Return the (x, y) coordinate for the center point of the cell that contains the specified text.  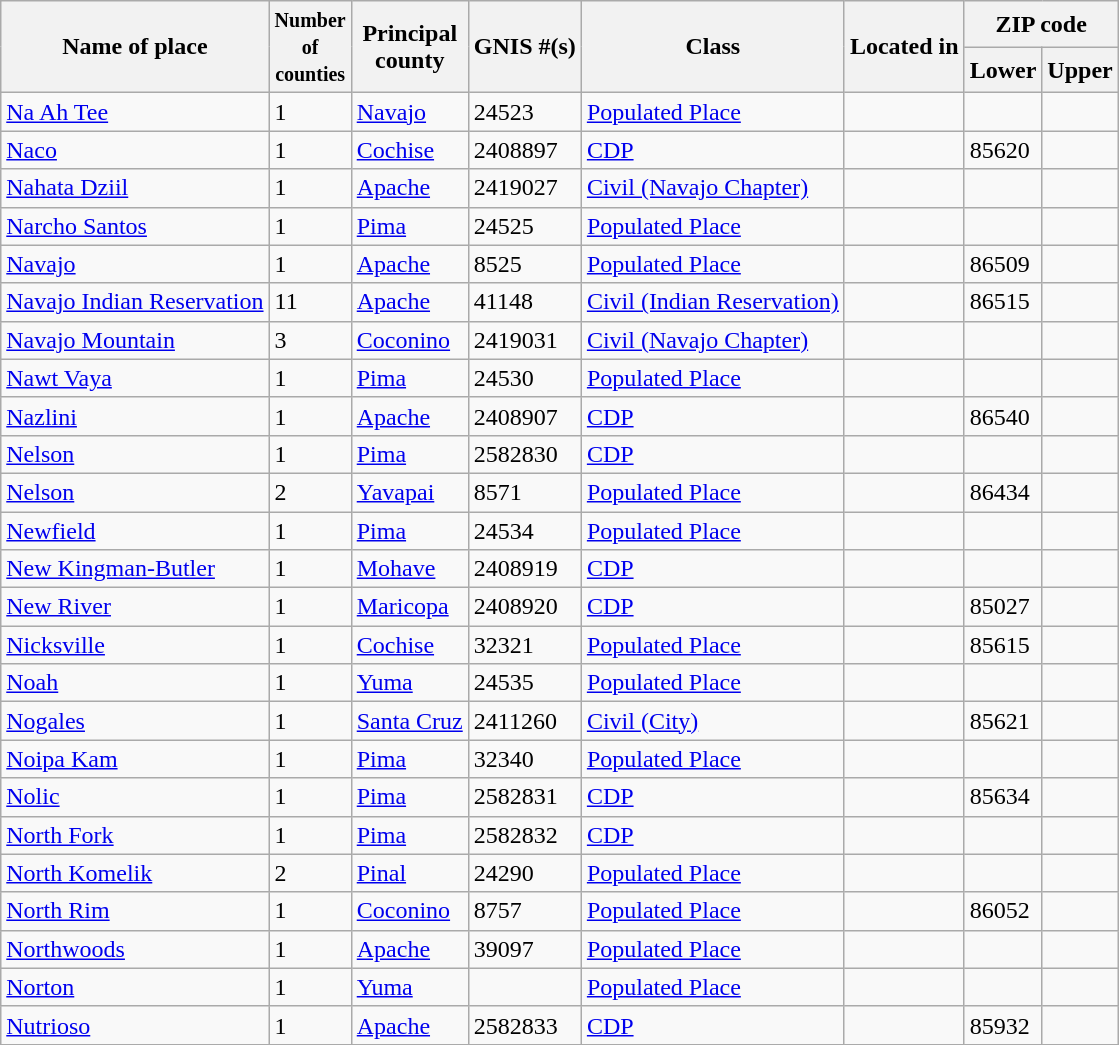
39097 (524, 949)
85027 (1003, 607)
Principal county (410, 47)
Na Ah Tee (135, 112)
85634 (1003, 797)
11 (310, 302)
8757 (524, 911)
Nazlini (135, 416)
2582833 (524, 1025)
3 (310, 340)
86515 (1003, 302)
Nahata Dziil (135, 188)
Nicksville (135, 645)
2419031 (524, 340)
Name of place (135, 47)
2582832 (524, 835)
New River (135, 607)
32321 (524, 645)
Nolic (135, 797)
85932 (1003, 1025)
Norton (135, 987)
32340 (524, 759)
24290 (524, 873)
41148 (524, 302)
GNIS #(s) (524, 47)
2582830 (524, 454)
24535 (524, 683)
North Fork (135, 835)
Civil (City) (712, 721)
North Rim (135, 911)
Civil (Indian Reservation) (712, 302)
ZIP code (1041, 24)
Navajo Indian Reservation (135, 302)
Nutrioso (135, 1025)
Pinal (410, 873)
Number ofcounties (310, 47)
2582831 (524, 797)
2411260 (524, 721)
Maricopa (410, 607)
86540 (1003, 416)
8525 (524, 264)
Northwoods (135, 949)
North Komelik (135, 873)
Santa Cruz (410, 721)
Nogales (135, 721)
2419027 (524, 188)
Narcho Santos (135, 226)
86509 (1003, 264)
Newfield (135, 531)
24534 (524, 531)
8571 (524, 492)
24525 (524, 226)
Upper (1080, 70)
Lower (1003, 70)
2408907 (524, 416)
2408897 (524, 150)
Navajo Mountain (135, 340)
2408920 (524, 607)
24523 (524, 112)
85620 (1003, 150)
85615 (1003, 645)
Noipa Kam (135, 759)
Nawt Vaya (135, 378)
Mohave (410, 569)
85621 (1003, 721)
86052 (1003, 911)
Yavapai (410, 492)
Noah (135, 683)
Located in (904, 47)
86434 (1003, 492)
Naco (135, 150)
24530 (524, 378)
New Kingman-Butler (135, 569)
Class (712, 47)
2408919 (524, 569)
